From the cell containing the given text, extract its center point as (x, y) coordinate. 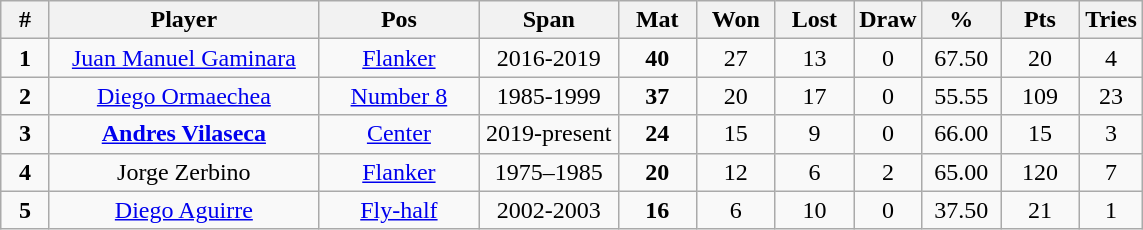
Center (398, 134)
% (962, 20)
Jorge Zerbino (184, 172)
# (26, 20)
120 (1040, 172)
24 (658, 134)
21 (1040, 210)
9 (814, 134)
37.50 (962, 210)
Andres Vilaseca (184, 134)
23 (1111, 96)
67.50 (962, 58)
Lost (814, 20)
Tries (1111, 20)
Number 8 (398, 96)
55.55 (962, 96)
Fly-half (398, 210)
2002-2003 (548, 210)
Diego Aguirre (184, 210)
Pos (398, 20)
5 (26, 210)
1975–1985 (548, 172)
12 (736, 172)
Diego Ormaechea (184, 96)
27 (736, 58)
Mat (658, 20)
Juan Manuel Gaminara (184, 58)
1985-1999 (548, 96)
16 (658, 210)
109 (1040, 96)
Draw (888, 20)
37 (658, 96)
13 (814, 58)
Won (736, 20)
66.00 (962, 134)
Player (184, 20)
2016-2019 (548, 58)
Span (548, 20)
65.00 (962, 172)
10 (814, 210)
2019-present (548, 134)
17 (814, 96)
Pts (1040, 20)
40 (658, 58)
7 (1111, 172)
